Output the [x, y] coordinate of the center of the cell containing the given text.  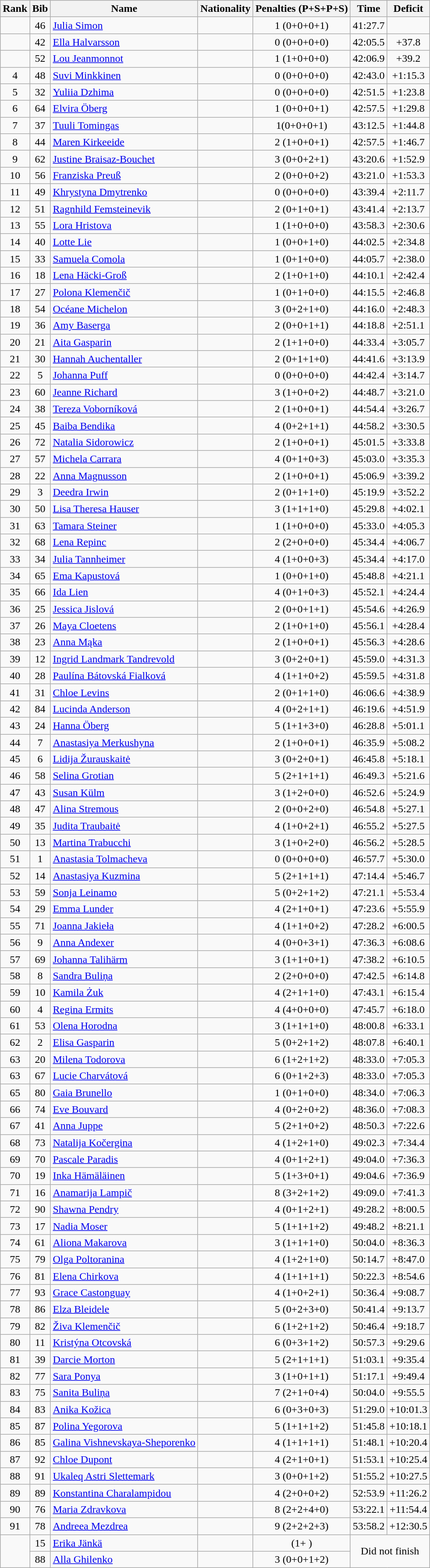
Anna Magnusson [124, 475]
+39.2 [409, 59]
5 (2+1+0+2) [302, 1126]
+1:23.8 [409, 92]
Time [369, 9]
52:53.9 [369, 1493]
+2:30.6 [409, 226]
Anna Mąka [124, 642]
Martina Trabucchi [124, 842]
41:27.7 [369, 25]
44:54.4 [369, 409]
+2:11.7 [409, 192]
(1+ ) [302, 1543]
Judita Traubaitė [124, 826]
42:43.0 [369, 75]
6 (0+3+0+3) [302, 1409]
46:56.2 [369, 842]
44:33.4 [369, 342]
44:18.8 [369, 326]
2 (0+0+0+2) [302, 175]
Lotte Lie [124, 242]
+9:49.4 [409, 1376]
+5:18.1 [409, 759]
+4:51.9 [409, 709]
Živa Klemenčič [124, 1326]
45:56.1 [369, 626]
51:53.1 [369, 1459]
2 (0+1+0+1) [302, 209]
47:38.2 [369, 959]
6 (0+1+2+3) [302, 1076]
47:14.4 [369, 876]
Pascale Paradis [124, 1159]
Elvira Öberg [124, 109]
+6:08.6 [409, 942]
+5:30.0 [409, 859]
Baiba Bendika [124, 425]
Khrystyna Dmytrenko [124, 192]
Justine Braisaz-Bouchet [124, 159]
45:56.3 [369, 642]
44:48.7 [369, 392]
3 [40, 492]
+4:17.0 [409, 559]
Elisa Gasparin [124, 1043]
43:41.4 [369, 209]
Kristýna Otcovská [124, 1343]
45:19.9 [369, 492]
Ema Kapustová [124, 576]
47:42.5 [369, 976]
+5:55.9 [409, 909]
+2:13.7 [409, 209]
Sanita Buliņa [124, 1393]
50:36.4 [369, 1293]
51:29.0 [369, 1409]
Jessica Jislová [124, 609]
+9:18.7 [409, 1326]
3 (1+1+0+1) [302, 959]
44:02.5 [369, 242]
Elza Bleidele [124, 1310]
Lena Häcki-Groß [124, 276]
Lidija Žurauskaitė [124, 759]
46:19.6 [369, 709]
5 (0+2+3+0) [302, 1310]
+1:46.7 [409, 142]
+7:41.3 [409, 1193]
+6:33.1 [409, 1026]
49:48.2 [369, 1226]
Chloe Dupont [124, 1459]
45:48.8 [369, 576]
53:22.1 [369, 1509]
+2:42.4 [409, 276]
2 (0+0+2+0) [302, 809]
+2:48.3 [409, 309]
44:58.2 [369, 425]
44:05.7 [369, 259]
5 (1+1+3+0) [302, 726]
8 (2+2+4+0) [302, 1509]
+2:51.1 [409, 326]
4 (2+0+0+2) [302, 1493]
45:54.6 [369, 609]
+3:14.7 [409, 375]
+11:26.2 [409, 1493]
Suvi Minkkinen [124, 75]
45:01.5 [369, 442]
Lou Jeanmonnot [124, 59]
Ukaleq Astri Slettemark [124, 1476]
Did not finish [390, 1551]
Yuliia Dzhima [124, 92]
Grace Castonguay [124, 1293]
Penalties (P+S+P+S) [302, 9]
Tuuli Tomingas [124, 125]
46:35.9 [369, 743]
92 [40, 1459]
Anika Kožica [124, 1409]
Polina Yegorova [124, 1426]
+3:39.2 [409, 475]
+3:21.0 [409, 392]
Anastasiya Kuzmina [124, 876]
+3:52.2 [409, 492]
64 [40, 109]
+5:01.1 [409, 726]
+10:01.3 [409, 1409]
Natalia Sidorowicz [124, 442]
53:58.2 [369, 1526]
48:36.0 [369, 1109]
Jeanne Richard [124, 392]
51:45.8 [369, 1426]
Tamara Steiner [124, 526]
+4:24.4 [409, 592]
Erika Jänkä [124, 1543]
Kamila Żuk [124, 992]
+3:33.8 [409, 442]
Gaia Brunello [124, 1093]
+7:34.4 [409, 1143]
Lisa Theresa Hauser [124, 509]
+12:30.5 [409, 1526]
46:45.8 [369, 759]
43:21.0 [369, 175]
+6:10.5 [409, 959]
7 (2+1+0+4) [302, 1393]
46:52.6 [369, 793]
+10:18.1 [409, 1426]
4 (1+0+0+3) [302, 559]
48:00.8 [369, 1026]
+7:22.6 [409, 1126]
Sandra Buliņa [124, 976]
Nadia Moser [124, 1226]
43:12.5 [369, 125]
50:22.3 [369, 1276]
+6:00.5 [409, 926]
Shawna Pendry [124, 1209]
Deedra Irwin [124, 492]
+3:26.7 [409, 409]
47:28.2 [369, 926]
+4:26.9 [409, 609]
Anastasiya Merkushyna [124, 743]
Polona Klemenčič [124, 292]
Sara Ponya [124, 1376]
Anamarija Lampič [124, 1193]
+10:20.4 [409, 1443]
+4:21.1 [409, 576]
51:17.1 [369, 1376]
44:42.4 [369, 375]
47:23.6 [369, 909]
+7:08.3 [409, 1109]
+1:15.3 [409, 75]
51:03.1 [369, 1359]
50:41.4 [369, 1310]
6 (0+3+1+2) [302, 1343]
44:10.1 [369, 276]
43:58.3 [369, 226]
Susan Külm [124, 793]
49:09.0 [369, 1193]
Amy Baserga [124, 326]
Aliona Makarova [124, 1242]
Johanna Talihärm [124, 959]
+6:14.8 [409, 976]
45:29.8 [369, 509]
45:59.5 [369, 676]
+9:29.6 [409, 1343]
+5:08.2 [409, 743]
42:06.9 [369, 59]
+7:36.9 [409, 1176]
+5:28.5 [409, 842]
+8:36.3 [409, 1242]
46:06.6 [369, 692]
50:14.7 [369, 1259]
+4:28.4 [409, 626]
51:55.2 [369, 1476]
+4:06.7 [409, 542]
Nationality [225, 9]
44:41.6 [369, 359]
+8:47.0 [409, 1259]
+37.8 [409, 42]
46:57.7 [369, 859]
+9:13.7 [409, 1310]
Selina Grotian [124, 776]
+10:27.5 [409, 1476]
+7:36.3 [409, 1159]
3 (1+2+0+0) [302, 793]
46:55.2 [369, 826]
3 (0+2+1+0) [302, 309]
46:49.3 [369, 776]
Ella Halvarsson [124, 42]
+9:55.5 [409, 1393]
+3:05.7 [409, 342]
Tereza Voborníková [124, 409]
1 [40, 859]
Ragnhild Femsteinevik [124, 209]
3 (1+0+1+1) [302, 1376]
42:51.5 [369, 92]
+1:29.8 [409, 109]
+9:08.7 [409, 1293]
Samuela Comola [124, 259]
47:21.1 [369, 892]
50:57.3 [369, 1343]
3 (0+0+2+1) [302, 159]
9 (2+2+2+3) [302, 1526]
Chloe Levins [124, 692]
Maria Zdravkova [124, 1509]
48:34.0 [369, 1093]
+5:53.4 [409, 892]
Sonja Leinamo [124, 892]
Eve Bouvard [124, 1109]
51:48.1 [369, 1443]
Ida Lien [124, 592]
+4:05.3 [409, 526]
Alina Stremous [124, 809]
47:43.1 [369, 992]
3 (1+0+2+0) [302, 842]
+3:13.9 [409, 359]
Andreea Mezdrea [124, 1526]
Ingrid Landmark Tandrevold [124, 659]
43:20.6 [369, 159]
49:04.6 [369, 1176]
Lora Hristova [124, 226]
4 (0+0+3+1) [302, 942]
Natalija Kočergina [124, 1143]
+7:06.3 [409, 1093]
48:50.3 [369, 1126]
+6:15.4 [409, 992]
+1:52.9 [409, 159]
Rank [15, 9]
45:52.1 [369, 592]
Lucinda Anderson [124, 709]
50:46.4 [369, 1326]
Deficit [409, 9]
2 [40, 1043]
+6:40.1 [409, 1043]
Anna Juppe [124, 1126]
Anastasia Tolmacheva [124, 859]
Elena Chirkova [124, 1276]
Océane Michelon [124, 309]
+5:21.6 [409, 776]
+4:38.9 [409, 692]
Olga Poltoranina [124, 1259]
Lucie Charvátová [124, 1076]
+11:54.4 [409, 1509]
Name [124, 9]
Milena Todorova [124, 1059]
Aita Gasparin [124, 342]
Julia Tannheimer [124, 559]
3 (1+0+0+2) [302, 392]
+8:00.5 [409, 1209]
45:59.0 [369, 659]
Maya Cloetens [124, 626]
49:02.3 [369, 1143]
44:15.5 [369, 292]
Paulína Bátovská Fialková [124, 676]
Alla Ghilenko [124, 1560]
47:45.7 [369, 1009]
Lena Repinc [124, 542]
Konstantina Charalampidou [124, 1493]
+1:53.3 [409, 175]
4 (4+0+0+0) [302, 1009]
Galina Vishnevskaya-Sheporenko [124, 1443]
+5:27.1 [409, 809]
Johanna Puff [124, 375]
44:16.0 [369, 309]
+5:27.5 [409, 826]
+1:44.8 [409, 125]
Julia Simon [124, 25]
Emma Lunder [124, 909]
+3:30.5 [409, 425]
+2:34.8 [409, 242]
+4:02.1 [409, 509]
+9:35.4 [409, 1359]
47:36.3 [369, 942]
45:03.0 [369, 459]
43:39.4 [369, 192]
Olena Horodna [124, 1026]
+2:46.8 [409, 292]
+4:31.8 [409, 676]
Hanna Öberg [124, 726]
49:04.0 [369, 1159]
45:33.0 [369, 526]
Joanna Jakieła [124, 926]
+8:54.6 [409, 1276]
48:07.8 [369, 1043]
Maren Kirkeeide [124, 142]
+5:24.9 [409, 793]
8 (3+2+1+2) [302, 1193]
Franziska Preuß [124, 175]
Anna Andexer [124, 942]
+8:21.1 [409, 1226]
+5:46.7 [409, 876]
46:28.8 [369, 726]
Regina Ermits [124, 1009]
93 [40, 1293]
+6:18.0 [409, 1009]
+3:35.3 [409, 459]
42:05.5 [369, 42]
Inka Hämäläinen [124, 1176]
+4:31.3 [409, 659]
+10:25.4 [409, 1459]
Michela Carrara [124, 459]
49:28.2 [369, 1209]
1(0+0+0+1) [302, 125]
4 (2+1+1+0) [302, 992]
Hannah Auchentaller [124, 359]
Bib [40, 9]
46:54.8 [369, 809]
4 (0+2+0+2) [302, 1109]
2 (1+1+0+0) [302, 342]
Darcie Morton [124, 1359]
5 (1+3+0+1) [302, 1176]
45:06.9 [369, 475]
+2:38.0 [409, 259]
+4:28.6 [409, 642]
